Return the [X, Y] coordinate for the center point of the cell that contains the specified text.  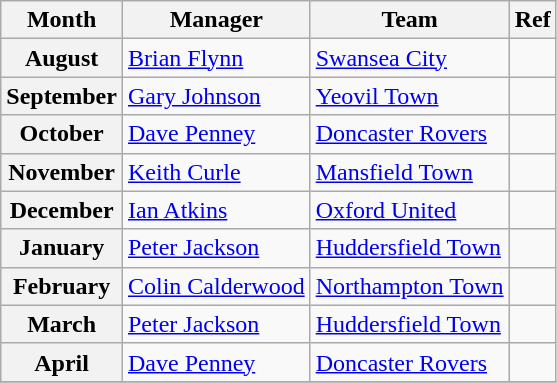
September [62, 96]
January [62, 248]
Month [62, 20]
August [62, 58]
Ian Atkins [216, 210]
December [62, 210]
Manager [216, 20]
November [62, 172]
Keith Curle [216, 172]
Colin Calderwood [216, 286]
Ref [532, 20]
Brian Flynn [216, 58]
March [62, 324]
October [62, 134]
Swansea City [410, 58]
Gary Johnson [216, 96]
Yeovil Town [410, 96]
Mansfield Town [410, 172]
February [62, 286]
Oxford United [410, 210]
Team [410, 20]
Northampton Town [410, 286]
April [62, 362]
